Locate the cell with the specified text and output its [X, Y] center coordinate. 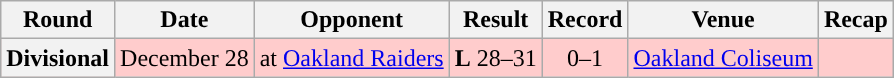
Venue [723, 20]
Opponent [352, 20]
at Oakland Raiders [352, 58]
Date [185, 20]
Recap [856, 20]
Result [496, 20]
Record [585, 20]
L 28–31 [496, 58]
Oakland Coliseum [723, 58]
December 28 [185, 58]
Divisional [58, 58]
Round [58, 20]
0–1 [585, 58]
